Provide the [x, y] coordinate of the cell's center where the given text is located.  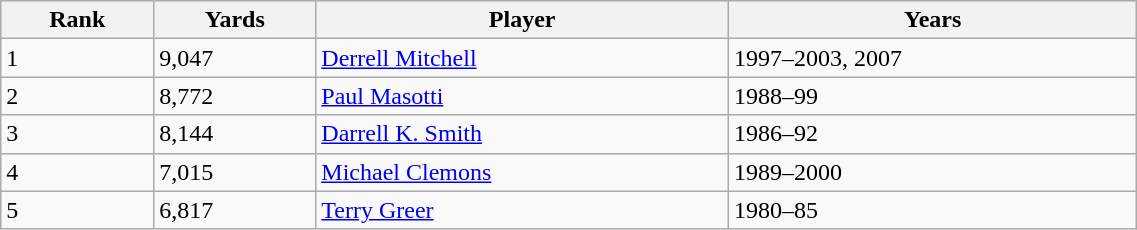
4 [78, 172]
Paul Masotti [522, 96]
1980–85 [933, 210]
1989–2000 [933, 172]
Darrell K. Smith [522, 134]
3 [78, 134]
8,772 [235, 96]
Player [522, 20]
8,144 [235, 134]
5 [78, 210]
6,817 [235, 210]
7,015 [235, 172]
1986–92 [933, 134]
1 [78, 58]
Years [933, 20]
9,047 [235, 58]
1997–2003, 2007 [933, 58]
Derrell Mitchell [522, 58]
1988–99 [933, 96]
Yards [235, 20]
Michael Clemons [522, 172]
Rank [78, 20]
2 [78, 96]
Terry Greer [522, 210]
